Locate the cell with the specified text and output its [X, Y] center coordinate. 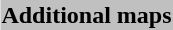
Additional maps [86, 15]
